For the text-containing cell, return its midpoint in (X, Y) coordinate format. 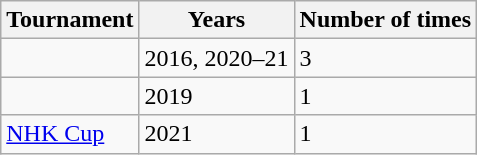
Years (216, 20)
3 (386, 58)
2016, 2020–21 (216, 58)
Tournament (70, 20)
2019 (216, 96)
NHK Cup (70, 134)
Number of times (386, 20)
2021 (216, 134)
